Find where the given text appears and provide that cell's center as (x, y) coordinate. 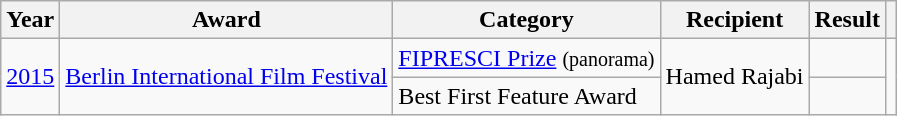
Result (847, 20)
Hamed Rajabi (734, 77)
Year (30, 20)
Category (526, 20)
Berlin International Film Festival (226, 77)
2015 (30, 77)
Best First Feature Award (526, 96)
Award (226, 20)
Recipient (734, 20)
FIPRESCI Prize (panorama) (526, 58)
